Identify which cell holds the provided text, then report its (x, y) central coordinate. 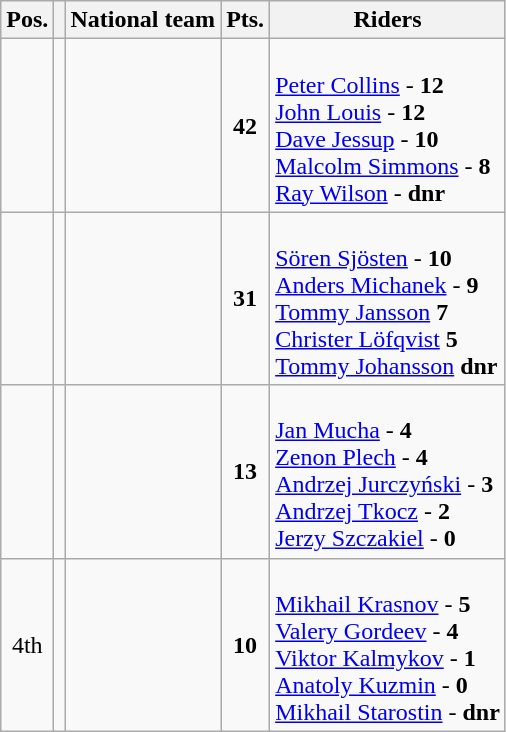
13 (246, 472)
31 (246, 298)
4th (28, 644)
National team (143, 20)
42 (246, 126)
Peter Collins - 12 John Louis - 12 Dave Jessup - 10 Malcolm Simmons - 8 Ray Wilson - dnr (388, 126)
Sören Sjösten - 10 Anders Michanek - 9 Tommy Jansson 7 Christer Löfqvist 5 Tommy Johansson dnr (388, 298)
10 (246, 644)
Pts. (246, 20)
Mikhail Krasnov - 5 Valery Gordeev - 4 Viktor Kalmykov - 1 Anatoly Kuzmin - 0 Mikhail Starostin - dnr (388, 644)
Jan Mucha - 4 Zenon Plech - 4 Andrzej Jurczyński - 3 Andrzej Tkocz - 2 Jerzy Szczakiel - 0 (388, 472)
Pos. (28, 20)
Riders (388, 20)
